Identify which cell holds the provided text, then report its (X, Y) central coordinate. 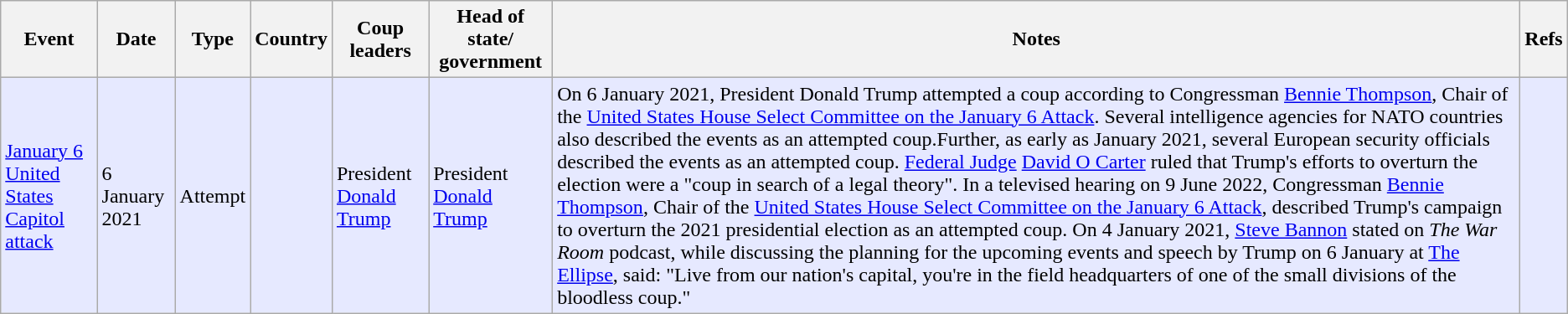
6 January 2021 (136, 196)
Head of state/government (491, 39)
Date (136, 39)
Event (49, 39)
Refs (1544, 39)
Notes (1037, 39)
Attempt (213, 196)
Coup leaders (380, 39)
Type (213, 39)
January 6 United States Capitol attack (49, 196)
Country (291, 39)
